Identify which cell holds the provided text, then report its (X, Y) central coordinate. 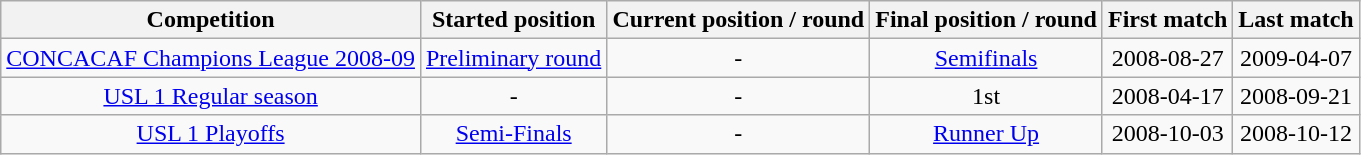
Runner Up (986, 134)
1st (986, 96)
Final position / round (986, 20)
Current position / round (738, 20)
2008-10-03 (1167, 134)
Competition (211, 20)
2008-10-12 (1296, 134)
2008-04-17 (1167, 96)
Last match (1296, 20)
Semifinals (986, 58)
Preliminary round (513, 58)
2008-09-21 (1296, 96)
2008-08-27 (1167, 58)
Semi-Finals (513, 134)
2009-04-07 (1296, 58)
USL 1 Regular season (211, 96)
First match (1167, 20)
CONCACAF Champions League 2008-09 (211, 58)
Started position (513, 20)
USL 1 Playoffs (211, 134)
